Determine the (x, y) coordinate at the center of the cell enclosing the given text.  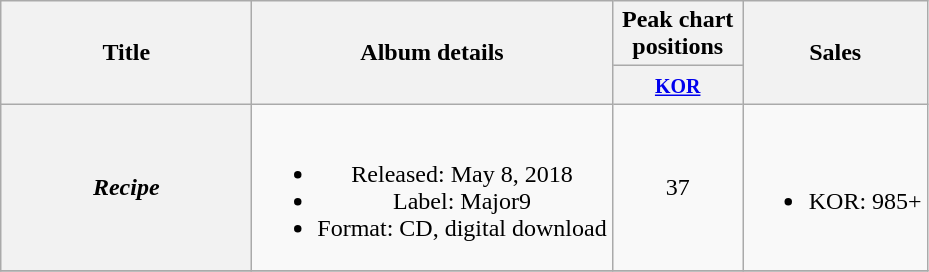
KOR: 985+ (835, 188)
Sales (835, 52)
Peak chart positions (678, 34)
37 (678, 188)
Album details (432, 52)
Released: May 8, 2018Label: Major9Format: CD, digital download (432, 188)
Recipe (126, 188)
Title (126, 52)
KOR (678, 85)
